Output the (X, Y) coordinate of the center of the cell containing the given text.  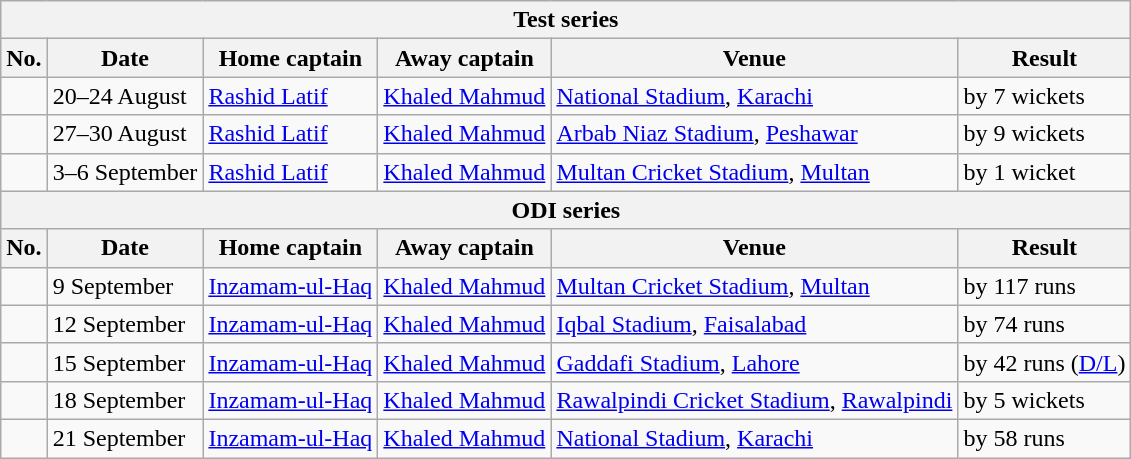
by 9 wickets (1044, 134)
Gaddafi Stadium, Lahore (754, 362)
Arbab Niaz Stadium, Peshawar (754, 134)
27–30 August (125, 134)
9 September (125, 286)
Iqbal Stadium, Faisalabad (754, 324)
by 7 wickets (1044, 96)
by 42 runs (D/L) (1044, 362)
by 1 wicket (1044, 172)
3–6 September (125, 172)
18 September (125, 400)
ODI series (566, 210)
Test series (566, 20)
15 September (125, 362)
12 September (125, 324)
by 74 runs (1044, 324)
Rawalpindi Cricket Stadium, Rawalpindi (754, 400)
by 5 wickets (1044, 400)
20–24 August (125, 96)
by 58 runs (1044, 438)
by 117 runs (1044, 286)
21 September (125, 438)
